Extract the [X, Y] coordinate from the center of the cell holding the provided text.  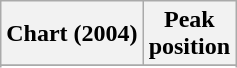
Chart (2004) [72, 34]
Peakposition [189, 34]
